Scan for the cell matching the given text and deliver its [x, y] coordinate at center. 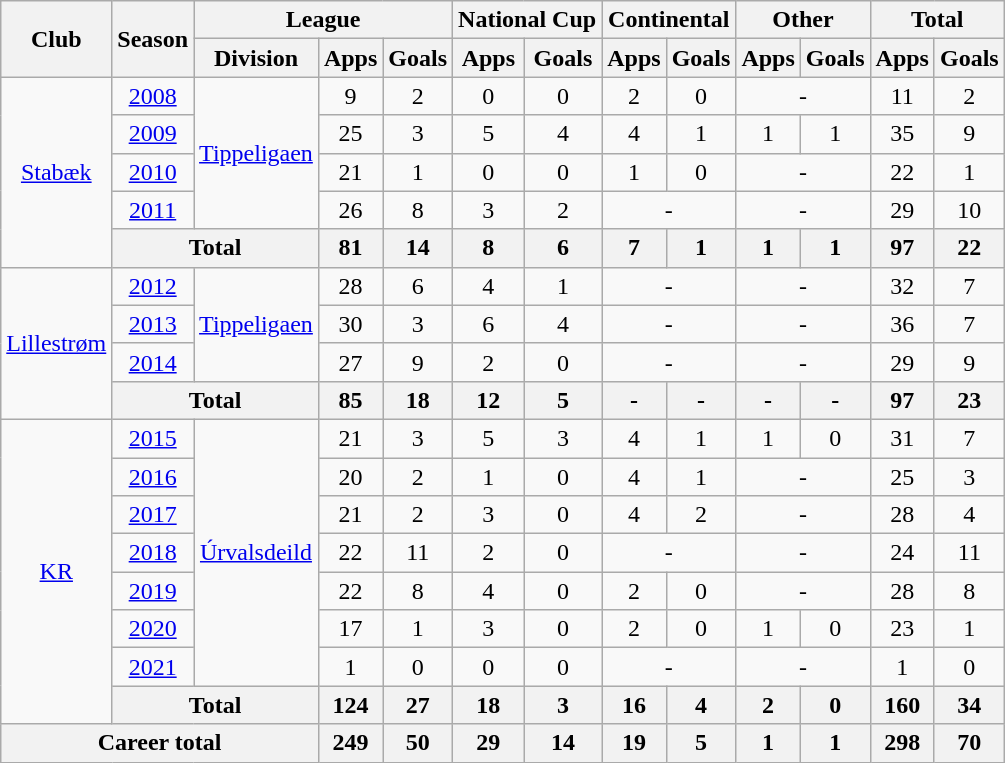
2017 [153, 515]
2009 [153, 134]
12 [489, 400]
20 [350, 477]
Lillestrøm [56, 343]
National Cup [528, 20]
2016 [153, 477]
17 [350, 629]
Other [803, 20]
2013 [153, 324]
Club [56, 39]
Úrvalsdeild [256, 552]
2021 [153, 667]
85 [350, 400]
70 [969, 743]
2008 [153, 96]
31 [902, 438]
81 [350, 248]
50 [418, 743]
Continental [669, 20]
30 [350, 324]
League [324, 20]
34 [969, 705]
36 [902, 324]
124 [350, 705]
10 [969, 210]
2019 [153, 591]
24 [902, 553]
Division [256, 58]
2014 [153, 362]
2011 [153, 210]
16 [634, 705]
Career total [160, 743]
2010 [153, 172]
26 [350, 210]
298 [902, 743]
2015 [153, 438]
KR [56, 571]
32 [902, 286]
Season [153, 39]
2012 [153, 286]
35 [902, 134]
160 [902, 705]
2018 [153, 553]
2020 [153, 629]
249 [350, 743]
Stabæk [56, 172]
19 [634, 743]
